Output the (X, Y) coordinate of the center of the cell containing the given text.  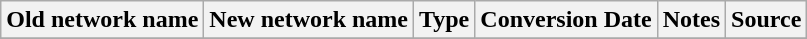
Old network name (102, 20)
Conversion Date (566, 20)
New network name (309, 20)
Notes (691, 20)
Type (444, 20)
Source (766, 20)
